Pinpoint the cell where the given text exists, returning its [x, y] midpoint coordinate. 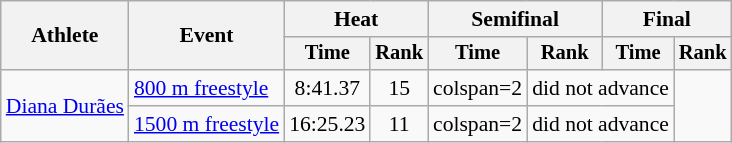
16:25.23 [327, 124]
1500 m freestyle [206, 124]
Diana Durães [65, 106]
15 [399, 88]
Semifinal [515, 19]
11 [399, 124]
Final [666, 19]
Athlete [65, 36]
Event [206, 36]
8:41.37 [327, 88]
800 m freestyle [206, 88]
Heat [356, 19]
